Provide the [X, Y] coordinate of the cell's center where the given text is located.  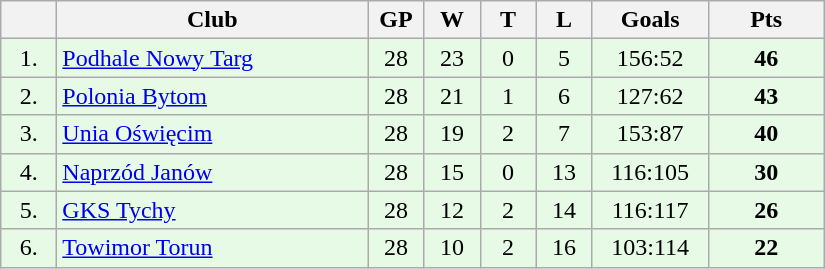
Unia Oświęcim [212, 134]
Polonia Bytom [212, 96]
T [508, 20]
26 [766, 210]
Goals [650, 20]
19 [452, 134]
Naprzód Janów [212, 172]
15 [452, 172]
43 [766, 96]
14 [564, 210]
22 [766, 248]
127:62 [650, 96]
1 [508, 96]
Podhale Nowy Targ [212, 58]
7 [564, 134]
156:52 [650, 58]
13 [564, 172]
Pts [766, 20]
10 [452, 248]
103:114 [650, 248]
116:105 [650, 172]
Club [212, 20]
4. [29, 172]
21 [452, 96]
16 [564, 248]
2. [29, 96]
Towimor Torun [212, 248]
30 [766, 172]
153:87 [650, 134]
W [452, 20]
3. [29, 134]
5 [564, 58]
40 [766, 134]
5. [29, 210]
L [564, 20]
GKS Tychy [212, 210]
6. [29, 248]
23 [452, 58]
6 [564, 96]
1. [29, 58]
46 [766, 58]
12 [452, 210]
GP [396, 20]
116:117 [650, 210]
